From the cell containing the given text, extract its center point as (x, y) coordinate. 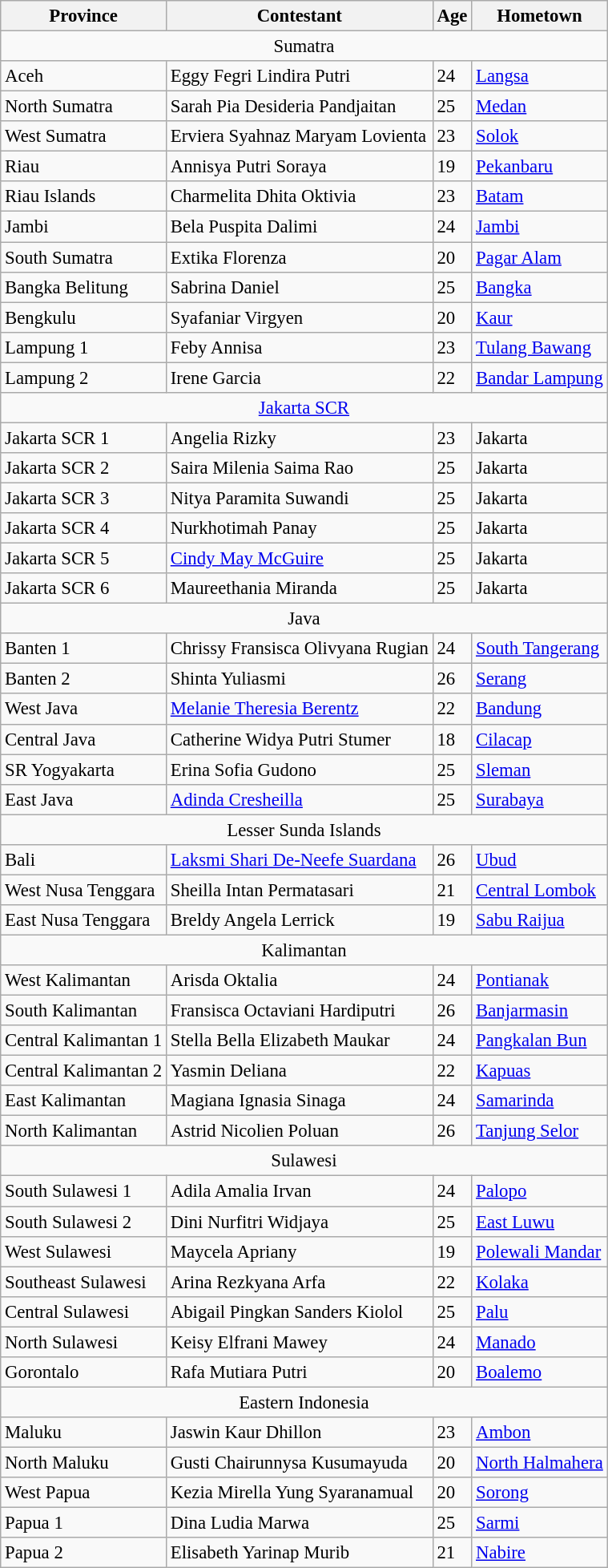
Fransisca Octaviani Hardiputri (300, 1011)
Chrissy Fransisca Olivyana Rugian (300, 649)
Charmelita Dhita Oktivia (300, 196)
Gorontalo (83, 1372)
Dini Nurfitri Widjaya (300, 1222)
Magiana Ignasia Sinaga (300, 1101)
Sleman (540, 770)
Jakarta SCR 6 (83, 588)
Pekanbaru (540, 167)
Papua 2 (83, 1553)
Adila Amalia Irvan (300, 1191)
Hometown (540, 16)
Langsa (540, 76)
Sheilla Intan Permatasari (300, 890)
South Kalimantan (83, 1011)
Sumatra (304, 46)
Central Kalimantan 1 (83, 1041)
Southeast Sulawesi (83, 1282)
Melanie Theresia Berentz (300, 709)
Eastern Indonesia (304, 1402)
Boalemo (540, 1372)
Palopo (540, 1191)
Bengkulu (83, 317)
Java (304, 619)
Tanjung Selor (540, 1131)
Jakarta SCR 3 (83, 498)
Angelia Rizky (300, 438)
Age (452, 16)
Jakarta SCR 1 (83, 438)
Jaswin Kaur Dhillon (300, 1433)
Nabire (540, 1553)
Nurkhotimah Panay (300, 528)
Bela Puspita Dalimi (300, 227)
Adinda Cresheilla (300, 799)
Shinta Yuliasmi (300, 679)
Sulawesi (304, 1162)
Maureethania Miranda (300, 588)
North Sumatra (83, 107)
Manado (540, 1342)
Keisy Elfrani Mawey (300, 1342)
Banten 2 (83, 679)
Feby Annisa (300, 347)
Stella Bella Elizabeth Maukar (300, 1041)
East Luwu (540, 1222)
Maycela Apriany (300, 1251)
Surabaya (540, 799)
Province (83, 16)
South Sumatra (83, 257)
Arina Rezkyana Arfa (300, 1282)
Jakarta SCR 4 (83, 528)
Gusti Chairunnysa Kusumayuda (300, 1462)
Annisya Putri Soraya (300, 167)
Eggy Fegri Lindira Putri (300, 76)
Elisabeth Yarinap Murib (300, 1553)
West Papua (83, 1493)
Yasmin Deliana (300, 1071)
Polewali Mandar (540, 1251)
Batam (540, 196)
Medan (540, 107)
Central Java (83, 739)
Kalimantan (304, 950)
18 (452, 739)
Breldy Angela Lerrick (300, 920)
Central Kalimantan 2 (83, 1071)
Kolaka (540, 1282)
Sabu Raijua (540, 920)
Samarinda (540, 1101)
Solok (540, 136)
Serang (540, 679)
Banjarmasin (540, 1011)
Bandar Lampung (540, 378)
East Kalimantan (83, 1101)
West Sumatra (83, 136)
Aceh (83, 76)
Jakarta SCR (304, 408)
Tulang Bawang (540, 347)
West Sulawesi (83, 1251)
Kaur (540, 317)
Lesser Sunda Islands (304, 830)
Kapuas (540, 1071)
Abigail Pingkan Sanders Kiolol (300, 1311)
East Java (83, 799)
West Java (83, 709)
Bandung (540, 709)
Jakarta SCR 2 (83, 468)
North Kalimantan (83, 1131)
East Nusa Tenggara (83, 920)
Ambon (540, 1433)
Ubud (540, 860)
Bangka (540, 287)
North Maluku (83, 1462)
Sorong (540, 1493)
Lampung 1 (83, 347)
Arisda Oktalia (300, 980)
Pagar Alam (540, 257)
Pontianak (540, 980)
Nitya Paramita Suwandi (300, 498)
Lampung 2 (83, 378)
Catherine Widya Putri Stumer (300, 739)
Erina Sofia Gudono (300, 770)
West Kalimantan (83, 980)
Papua 1 (83, 1523)
Dina Ludia Marwa (300, 1523)
Sarmi (540, 1523)
Central Sulawesi (83, 1311)
Erviera Syahnaz Maryam Lovienta (300, 136)
Maluku (83, 1433)
Laksmi Shari De-Neefe Suardana (300, 860)
Contestant (300, 16)
North Sulawesi (83, 1342)
Riau Islands (83, 196)
Syafaniar Virgyen (300, 317)
Rafa Mutiara Putri (300, 1372)
Sarah Pia Desideria Pandjaitan (300, 107)
Irene Garcia (300, 378)
Riau (83, 167)
Sabrina Daniel (300, 287)
Bangka Belitung (83, 287)
South Tangerang (540, 649)
Kezia Mirella Yung Syaranamual (300, 1493)
South Sulawesi 2 (83, 1222)
Saira Milenia Saima Rao (300, 468)
Cilacap (540, 739)
Bali (83, 860)
Jakarta SCR 5 (83, 559)
Palu (540, 1311)
SR Yogyakarta (83, 770)
West Nusa Tenggara (83, 890)
North Halmahera (540, 1462)
Banten 1 (83, 649)
Astrid Nicolien Poluan (300, 1131)
South Sulawesi 1 (83, 1191)
Cindy May McGuire (300, 559)
Pangkalan Bun (540, 1041)
Central Lombok (540, 890)
Extika Florenza (300, 257)
